Find where the given text appears and provide that cell's center as [x, y] coordinate. 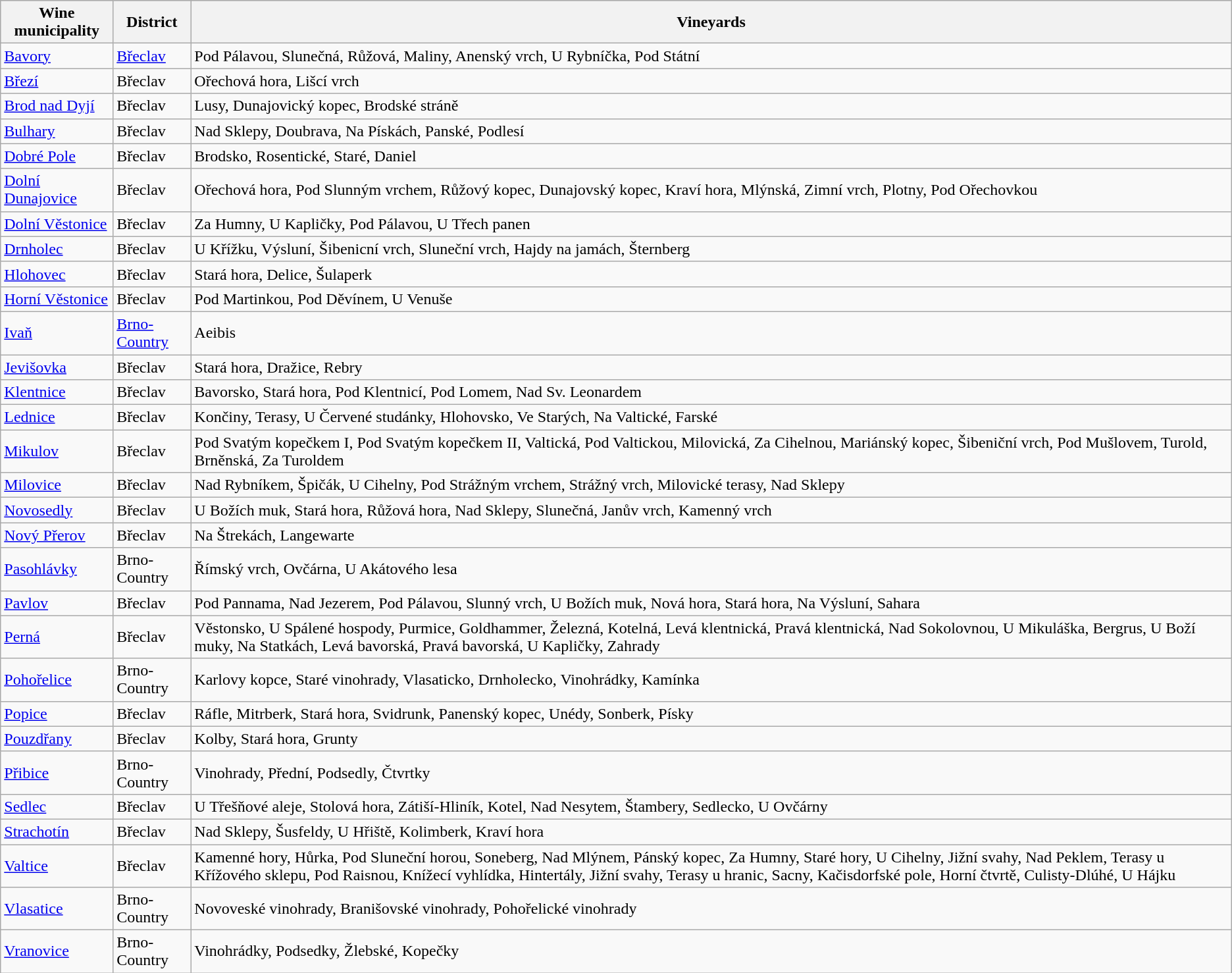
Perná [57, 637]
Římský vrch, Ovčárna, U Akátového lesa [711, 569]
Valtice [57, 865]
Bavory [57, 56]
District [152, 22]
Končiny, Terasy, U Červené studánky, Hlohovsko, Ve Starých, Na Valtické, Farské [711, 417]
Mikulov [57, 452]
Dolní Dunajovice [57, 190]
Ráfle, Mitrberk, Stará hora, Svidrunk, Panenský kopec, Unédy, Sonberk, Písky [711, 714]
U Třešňové aleje, Stolová hora, Zátiší-Hliník, Kotel, Nad Nesytem, Štambery, Sedlecko, U Ovčárny [711, 806]
U Křížku, Výsluní, Šibenicní vrch, Sluneční vrch, Hajdy na jamách, Šternberg [711, 249]
Vlasatice [57, 908]
Klentnice [57, 392]
Vineyards [711, 22]
Na Štrekách, Langewarte [711, 535]
Lednice [57, 417]
Popice [57, 714]
Nad Sklepy, Doubrava, Na Pískách, Panské, Podlesí [711, 131]
Stará hora, Delice, Šulaperk [711, 274]
Nový Přerov [57, 535]
Pouzdřany [57, 739]
Vinohrádky, Podsedky, Žlebské, Kopečky [711, 952]
Pohořelice [57, 679]
Pasohlávky [57, 569]
Sedlec [57, 806]
Drnholec [57, 249]
Ořechová hora, Pod Slunným vrchem, Růžový kopec, Dunajovský kopec, Kraví hora, Mlýnská, Zimní vrch, Plotny, Pod Ořechovkou [711, 190]
Pavlov [57, 603]
Dobré Pole [57, 156]
Horní Věstonice [57, 299]
Pod Pálavou, Slunečná, Růžová, Maliny, Anenský vrch, U Rybníčka, Pod Státní [711, 56]
Bavorsko, Stará hora, Pod Klentnicí, Pod Lomem, Nad Sv. Leonardem [711, 392]
Wine municipality [57, 22]
Březí [57, 81]
Novosedly [57, 510]
Aeibis [711, 333]
Milovice [57, 485]
Ivaň [57, 333]
Za Humny, U Kapličky, Pod Pálavou, U Třech panen [711, 224]
U Božích muk, Stará hora, Růžová hora, Nad Sklepy, Slunečná, Janův vrch, Kamenný vrch [711, 510]
Karlovy kopce, Staré vinohrady, Vlasaticko, Drnholecko, Vinohrádky, Kamínka [711, 679]
Brodsko, Rosentické, Staré, Daniel [711, 156]
Pod Martinkou, Pod Děvínem, U Venuše [711, 299]
Brod nad Dyjí [57, 106]
Přibice [57, 773]
Stará hora, Dražice, Rebry [711, 367]
Dolní Věstonice [57, 224]
Novoveské vinohrady, Branišovské vinohrady, Pohořelické vinohrady [711, 908]
Pod Pannama, Nad Jezerem, Pod Pálavou, Slunný vrch, U Božích muk, Nová hora, Stará hora, Na Výsluní, Sahara [711, 603]
Ořechová hora, Lišcí vrch [711, 81]
Vinohrady, Přední, Podsedly, Čtvrtky [711, 773]
Nad Sklepy, Šusfeldy, U Hřiště, Kolimberk, Kraví hora [711, 831]
Nad Rybníkem, Špičák, U Cihelny, Pod Strážným vrchem, Strážný vrch, Milovické terasy, Nad Sklepy [711, 485]
Strachotín [57, 831]
Bulhary [57, 131]
Vranovice [57, 952]
Lusy, Dunajovický kopec, Brodské stráně [711, 106]
Jevišovka [57, 367]
Hlohovec [57, 274]
Kolby, Stará hora, Grunty [711, 739]
